For the text-containing cell, return its midpoint in [x, y] coordinate format. 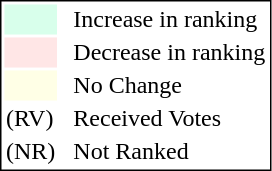
Decrease in ranking [170, 53]
Not Ranked [170, 151]
Increase in ranking [170, 19]
No Change [170, 85]
(RV) [30, 119]
(NR) [30, 151]
Received Votes [170, 119]
